For the text-containing cell, return its midpoint in (X, Y) coordinate format. 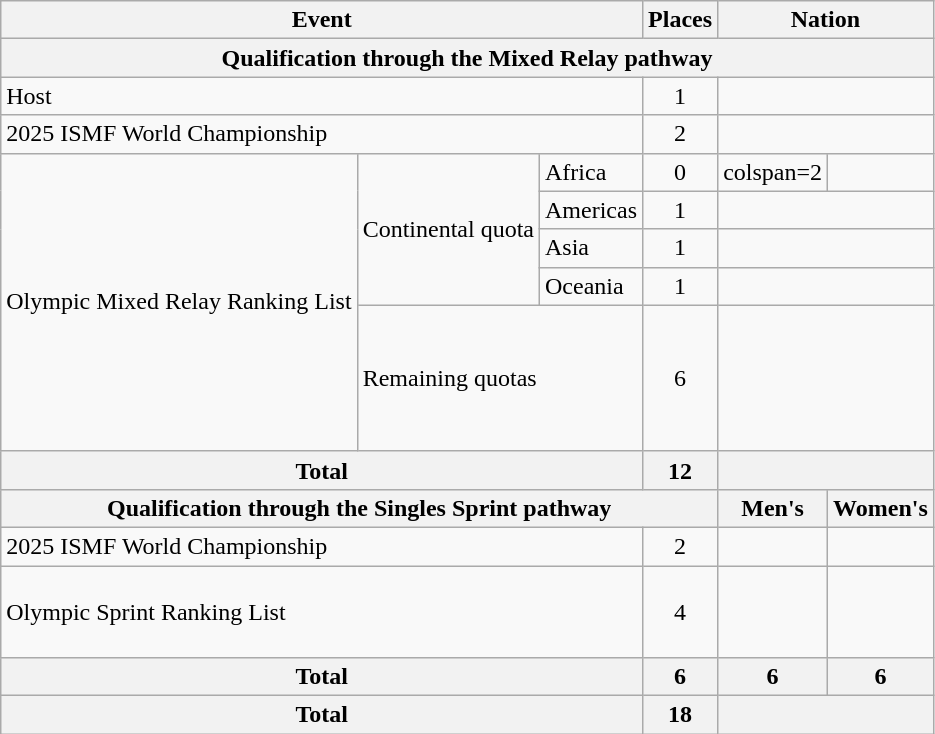
Women's (881, 508)
Asia (590, 248)
Olympic Sprint Ranking List (322, 612)
0 (680, 172)
Americas (590, 210)
Oceania (590, 286)
colspan=2 (773, 172)
Africa (590, 172)
Host (322, 96)
Event (322, 20)
Men's (773, 508)
Qualification through the Singles Sprint pathway (360, 508)
Olympic Mixed Relay Ranking List (179, 302)
4 (680, 612)
Remaining quotas (500, 378)
Places (680, 20)
12 (680, 470)
Qualification through the Mixed Relay pathway (468, 58)
Continental quota (448, 229)
Nation (826, 20)
18 (680, 715)
